Determine the (X, Y) coordinate at the center of the cell enclosing the given text.  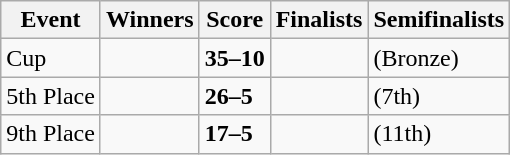
26–5 (234, 96)
5th Place (51, 96)
Winners (150, 20)
Cup (51, 58)
Score (234, 20)
35–10 (234, 58)
(11th) (439, 134)
(7th) (439, 96)
9th Place (51, 134)
17–5 (234, 134)
Semifinalists (439, 20)
Finalists (319, 20)
(Bronze) (439, 58)
Event (51, 20)
